Identify which cell holds the provided text, then report its (X, Y) central coordinate. 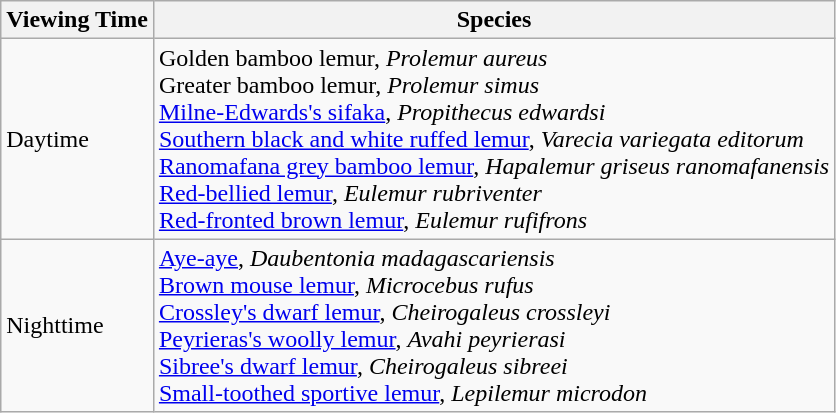
Daytime (78, 139)
Viewing Time (78, 20)
Species (494, 20)
Nighttime (78, 326)
